Provide the [X, Y] coordinate of the cell's center where the given text is located.  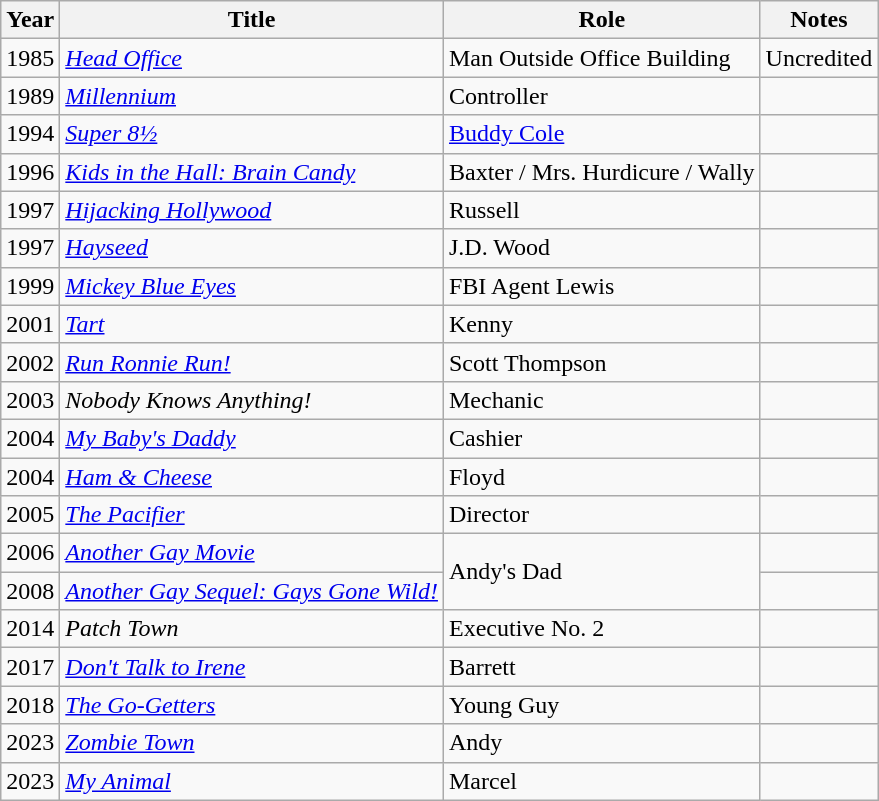
Baxter / Mrs. Hurdicure / Wally [602, 172]
2005 [30, 515]
Kids in the Hall: Brain Candy [252, 172]
The Go-Getters [252, 705]
Barrett [602, 667]
Year [30, 20]
2018 [30, 705]
FBI Agent Lewis [602, 286]
Mechanic [602, 400]
My Animal [252, 781]
Don't Talk to Irene [252, 667]
2002 [30, 362]
2017 [30, 667]
Hijacking Hollywood [252, 210]
Scott Thompson [602, 362]
1989 [30, 96]
Tart [252, 324]
Role [602, 20]
Patch Town [252, 629]
Marcel [602, 781]
Man Outside Office Building [602, 58]
Floyd [602, 477]
Title [252, 20]
Buddy Cole [602, 134]
1994 [30, 134]
My Baby's Daddy [252, 438]
1985 [30, 58]
Head Office [252, 58]
Another Gay Movie [252, 553]
Ham & Cheese [252, 477]
Kenny [602, 324]
Mickey Blue Eyes [252, 286]
J.D. Wood [602, 248]
1999 [30, 286]
Director [602, 515]
Russell [602, 210]
Another Gay Sequel: Gays Gone Wild! [252, 591]
Nobody Knows Anything! [252, 400]
Run Ronnie Run! [252, 362]
Zombie Town [252, 743]
2003 [30, 400]
2008 [30, 591]
2001 [30, 324]
Millennium [252, 96]
The Pacifier [252, 515]
1996 [30, 172]
Andy [602, 743]
Hayseed [252, 248]
Executive No. 2 [602, 629]
2014 [30, 629]
Uncredited [819, 58]
Andy's Dad [602, 572]
Controller [602, 96]
Cashier [602, 438]
Super 8½ [252, 134]
Notes [819, 20]
Young Guy [602, 705]
2006 [30, 553]
